Detect which cell encompasses the target text, then output its (X, Y) center coordinate. 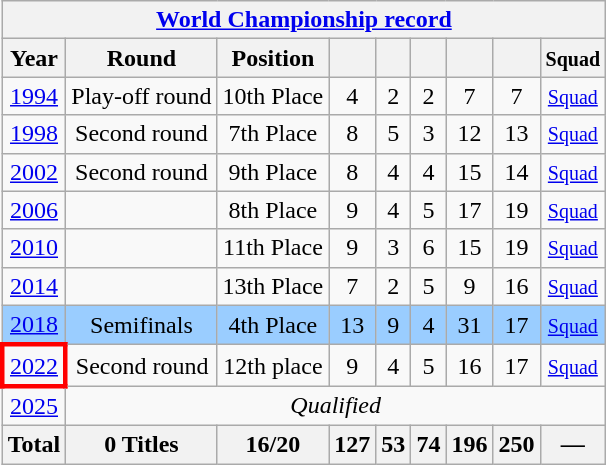
1998 (34, 134)
Total (34, 444)
0 Titles (142, 444)
11th Place (273, 248)
16/20 (273, 444)
53 (394, 444)
Year (34, 58)
2006 (34, 210)
7th Place (273, 134)
127 (352, 444)
31 (470, 325)
8th Place (273, 210)
6 (428, 248)
13th Place (273, 286)
9th Place (273, 172)
— (573, 444)
196 (470, 444)
2022 (34, 366)
Play-off round (142, 96)
10th Place (273, 96)
2010 (34, 248)
74 (428, 444)
12th place (273, 366)
Round (142, 58)
Semifinals (142, 325)
Qualified (336, 406)
2018 (34, 325)
Position (273, 58)
2002 (34, 172)
World Championship record (304, 20)
2014 (34, 286)
2025 (34, 406)
12 (470, 134)
4th Place (273, 325)
14 (516, 172)
1994 (34, 96)
250 (516, 444)
